Scan for the cell matching the given text and deliver its [X, Y] coordinate at center. 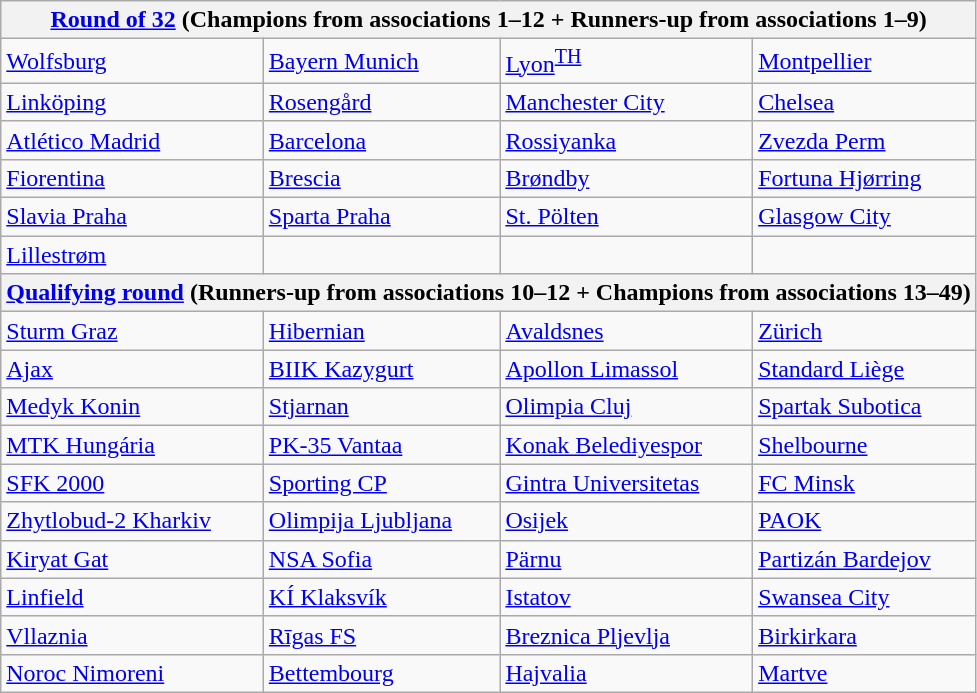
LyonTH [626, 62]
Ajax [132, 369]
Bayern Munich [382, 62]
Rossiyanka [626, 140]
BIIK Kazygurt [382, 369]
Manchester City [626, 102]
Brøndby [626, 178]
KÍ Klaksvík [382, 597]
St. Pölten [626, 217]
Linköping [132, 102]
SFK 2000 [132, 483]
Partizán Bardejov [865, 559]
MTK Hungária [132, 445]
Zürich [865, 331]
Avaldsnes [626, 331]
Birkirkara [865, 635]
Glasgow City [865, 217]
Pärnu [626, 559]
Sturm Graz [132, 331]
Lillestrøm [132, 255]
NSA Sofia [382, 559]
Apollon Limassol [626, 369]
Qualifying round (Runners-up from associations 10–12 + Champions from associations 13–49) [489, 293]
Noroc Nimoreni [132, 673]
Montpellier [865, 62]
PAOK [865, 521]
Zhytlobud-2 Kharkiv [132, 521]
Wolfsburg [132, 62]
Istatov [626, 597]
PK-35 Vantaa [382, 445]
Breznica Pljevlja [626, 635]
Gintra Universitetas [626, 483]
Rīgas FS [382, 635]
Swansea City [865, 597]
Kiryat Gat [132, 559]
Standard Liège [865, 369]
Brescia [382, 178]
Chelsea [865, 102]
Rosengård [382, 102]
Medyk Konin [132, 407]
FC Minsk [865, 483]
Slavia Praha [132, 217]
Hajvalia [626, 673]
Stjarnan [382, 407]
Barcelona [382, 140]
Sparta Praha [382, 217]
Olimpija Ljubljana [382, 521]
Sporting CP [382, 483]
Osijek [626, 521]
Shelbourne [865, 445]
Hibernian [382, 331]
Fortuna Hjørring [865, 178]
Atlético Madrid [132, 140]
Zvezda Perm [865, 140]
Spartak Subotica [865, 407]
Konak Belediyespor [626, 445]
Olimpia Cluj [626, 407]
Fiorentina [132, 178]
Round of 32 (Champions from associations 1–12 + Runners-up from associations 1–9) [489, 20]
Vllaznia [132, 635]
Bettembourg [382, 673]
Linfield [132, 597]
Martve [865, 673]
